Extract the (X, Y) coordinate from the center of the cell holding the provided text.  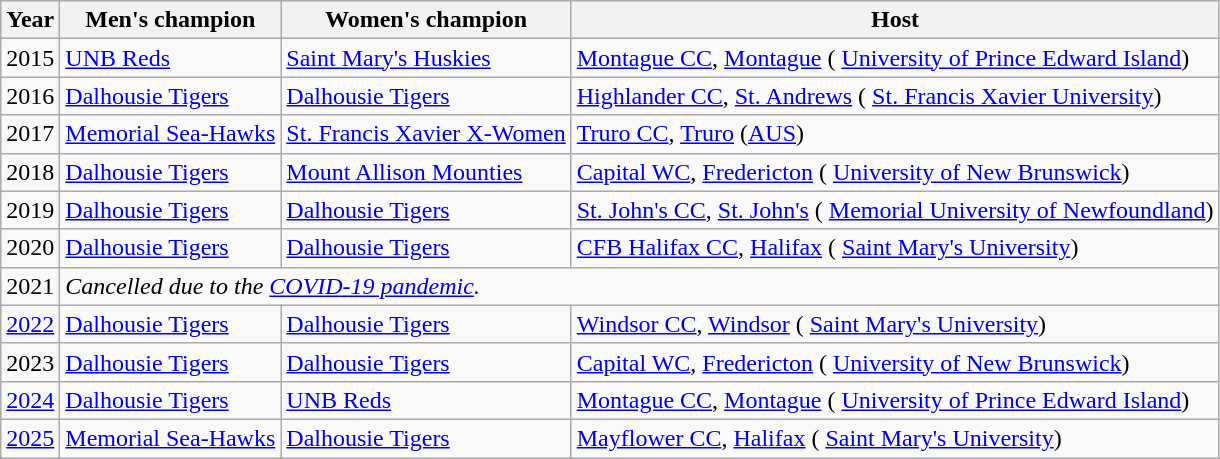
St. John's CC, St. John's ( Memorial University of Newfoundland) (895, 210)
Windsor CC, Windsor ( Saint Mary's University) (895, 324)
2023 (30, 362)
2018 (30, 172)
CFB Halifax CC, Halifax ( Saint Mary's University) (895, 248)
Highlander CC, St. Andrews ( St. Francis Xavier University) (895, 96)
St. Francis Xavier X-Women (426, 134)
2019 (30, 210)
2021 (30, 286)
Year (30, 20)
2017 (30, 134)
2020 (30, 248)
Saint Mary's Huskies (426, 58)
Women's champion (426, 20)
2015 (30, 58)
2025 (30, 438)
2016 (30, 96)
2022 (30, 324)
Host (895, 20)
Mayflower CC, Halifax ( Saint Mary's University) (895, 438)
Truro CC, Truro (AUS) (895, 134)
Men's champion (170, 20)
Mount Allison Mounties (426, 172)
Cancelled due to the COVID-19 pandemic. (640, 286)
2024 (30, 400)
